Detect which cell encompasses the target text, then output its [X, Y] center coordinate. 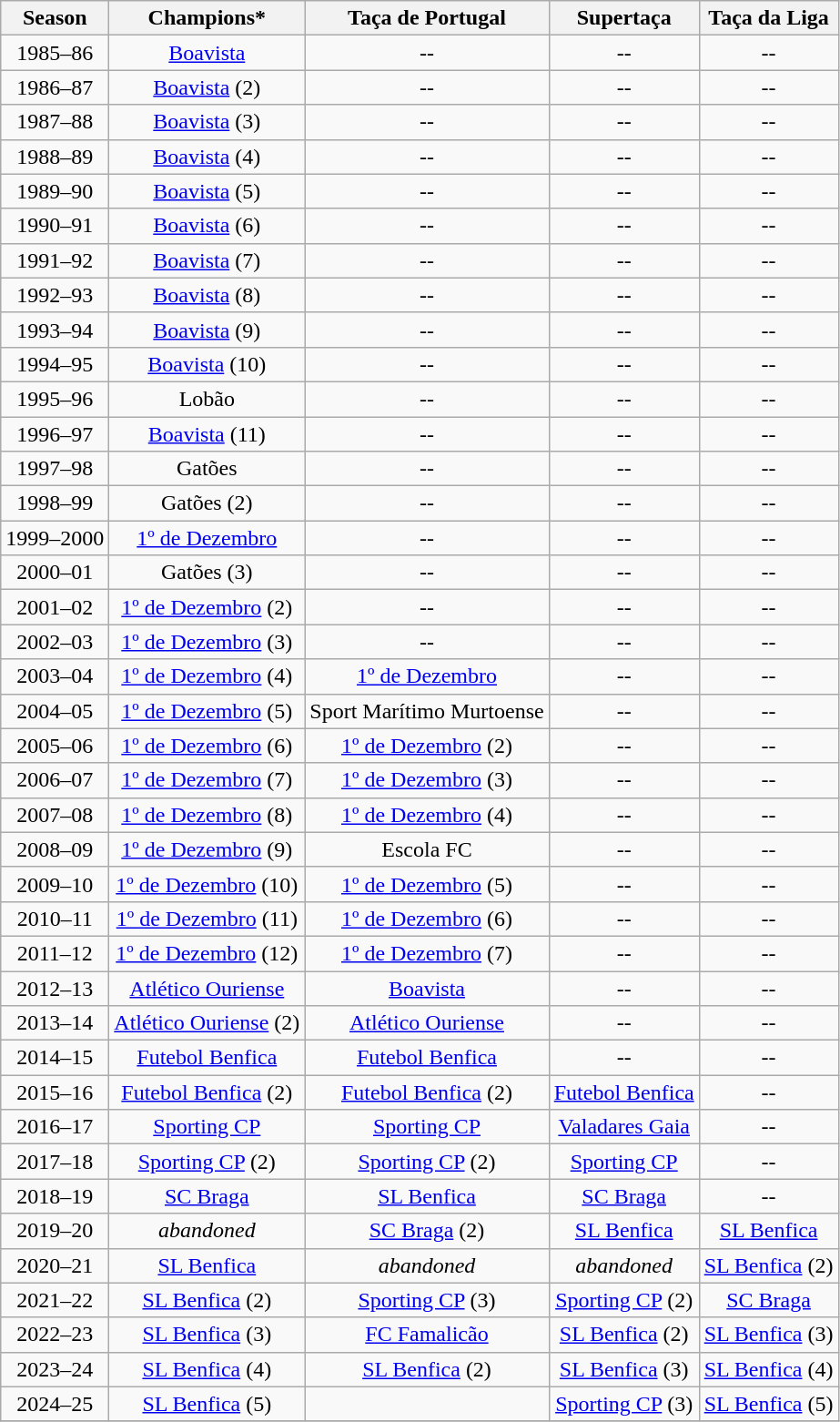
2009–10 [55, 884]
Boavista (9) [207, 330]
Taça de Portugal [427, 18]
Boavista (11) [207, 434]
Boavista (6) [207, 226]
2010–11 [55, 919]
1994–95 [55, 364]
2019–20 [55, 1231]
2016–17 [55, 1127]
2022–23 [55, 1335]
Escola FC [427, 849]
2000–01 [55, 573]
1987–88 [55, 122]
Taça da Liga [768, 18]
1º de Dezembro (9) [207, 849]
Lobão [207, 399]
2005–06 [55, 746]
2003–04 [55, 676]
Valadares Gaia [624, 1127]
2007–08 [55, 815]
Boavista (5) [207, 191]
1º de Dezembro (8) [207, 815]
2006–07 [55, 780]
Boavista (4) [207, 157]
Gatões [207, 469]
Atlético Ouriense (2) [207, 1023]
2012–13 [55, 988]
1997–98 [55, 469]
2002–03 [55, 642]
FC Famalicão [427, 1335]
1993–94 [55, 330]
Boavista (8) [207, 295]
1991–92 [55, 260]
2017–18 [55, 1162]
1989–90 [55, 191]
Gatões (3) [207, 573]
Sport Marítimo Murtoense [427, 711]
1985–86 [55, 53]
2024–25 [55, 1404]
Supertaça [624, 18]
Season [55, 18]
1995–96 [55, 399]
Gatões (2) [207, 503]
SC Braga (2) [427, 1231]
1º de Dezembro (12) [207, 953]
1990–91 [55, 226]
2018–19 [55, 1196]
2014–15 [55, 1058]
2001–02 [55, 607]
2011–12 [55, 953]
Boavista (3) [207, 122]
1998–99 [55, 503]
2013–14 [55, 1023]
1992–93 [55, 295]
2004–05 [55, 711]
1986–87 [55, 87]
1996–97 [55, 434]
Boavista (2) [207, 87]
2021–22 [55, 1300]
1988–89 [55, 157]
1999–2000 [55, 538]
Boavista (10) [207, 364]
2020–21 [55, 1265]
2023–24 [55, 1369]
2008–09 [55, 849]
1º de Dezembro (10) [207, 884]
Boavista (7) [207, 260]
1º de Dezembro (11) [207, 919]
Champions* [207, 18]
2015–16 [55, 1092]
